Output the (X, Y) coordinate of the center of the cell containing the given text.  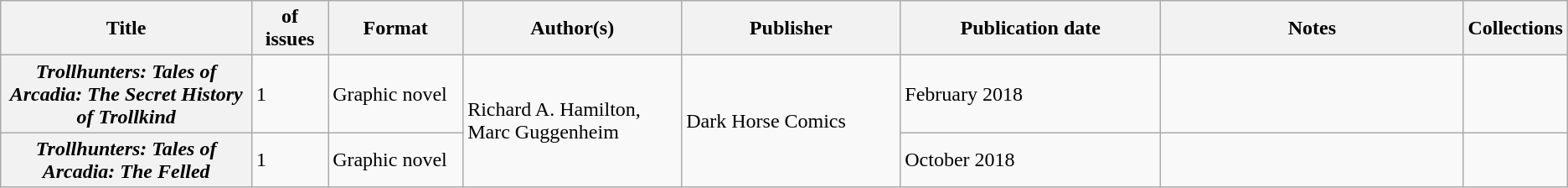
Notes (1312, 29)
Dark Horse Comics (791, 121)
Richard A. Hamilton, Marc Guggenheim (573, 121)
Trollhunters: Tales of Arcadia: The Felled (126, 159)
Publication date (1030, 29)
of issues (290, 29)
Title (126, 29)
October 2018 (1030, 159)
Collections (1515, 29)
Trollhunters: Tales of Arcadia: The Secret History of Trollkind (126, 94)
Author(s) (573, 29)
Publisher (791, 29)
Format (395, 29)
February 2018 (1030, 94)
